Determine the [x, y] coordinate at the center of the cell enclosing the given text.  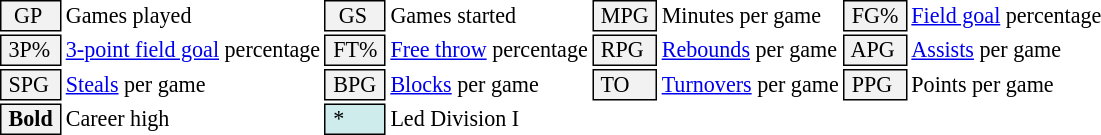
TO [624, 85]
RPG [624, 50]
Rebounds per game [750, 50]
GP [30, 16]
Games played [192, 16]
GS [356, 16]
Free throw percentage [489, 50]
APG [875, 50]
PPG [875, 85]
Games started [489, 16]
Blocks per game [489, 85]
Turnovers per game [750, 85]
MPG [624, 16]
3P% [30, 50]
FT% [356, 50]
SPG [30, 85]
3-point field goal percentage [192, 50]
Steals per game [192, 85]
BPG [356, 85]
FG% [875, 16]
Minutes per game [750, 16]
